Scan for the cell matching the given text and deliver its [x, y] coordinate at center. 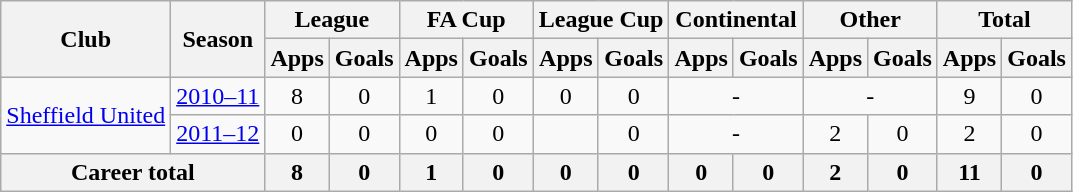
League [332, 20]
9 [969, 96]
Total [1004, 20]
Career total [133, 172]
11 [969, 172]
2010–11 [218, 96]
Other [870, 20]
Sheffield United [86, 115]
League Cup [601, 20]
Season [218, 39]
Club [86, 39]
Continental [736, 20]
2011–12 [218, 134]
FA Cup [466, 20]
